Determine the (x, y) coordinate at the center of the cell enclosing the given text.  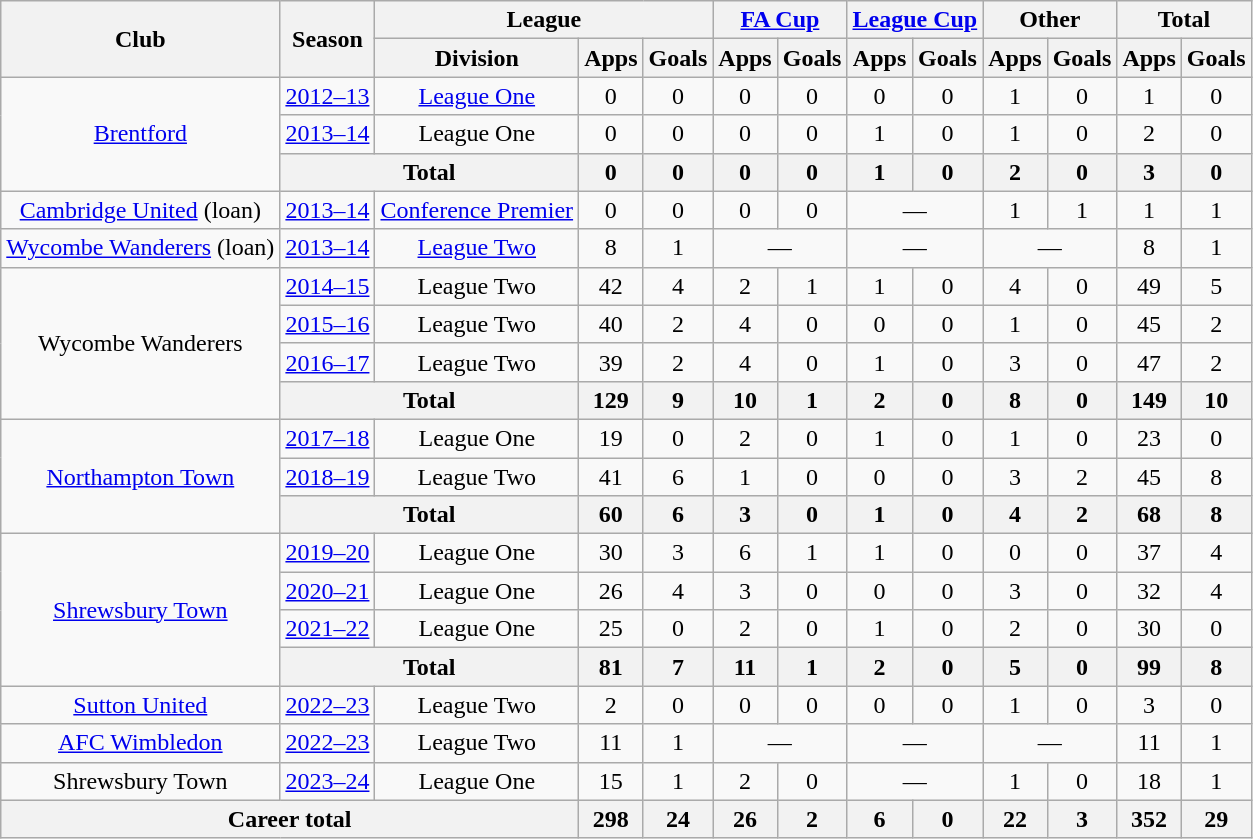
2017–18 (328, 438)
42 (611, 286)
19 (611, 438)
Wycombe Wanderers (140, 343)
352 (1149, 819)
Northampton Town (140, 476)
Wycombe Wanderers (loan) (140, 248)
Sutton United (140, 705)
37 (1149, 553)
99 (1149, 667)
FA Cup (780, 20)
298 (611, 819)
Career total (290, 819)
81 (611, 667)
Division (477, 58)
2016–17 (328, 362)
18 (1149, 781)
2018–19 (328, 477)
29 (1216, 819)
149 (1149, 400)
2015–16 (328, 324)
AFC Wimbledon (140, 743)
Conference Premier (477, 210)
60 (611, 515)
129 (611, 400)
24 (678, 819)
49 (1149, 286)
39 (611, 362)
Other (1050, 20)
Brentford (140, 134)
Club (140, 39)
2020–21 (328, 591)
41 (611, 477)
9 (678, 400)
25 (611, 629)
32 (1149, 591)
15 (611, 781)
Cambridge United (loan) (140, 210)
23 (1149, 438)
40 (611, 324)
22 (1015, 819)
68 (1149, 515)
2023–24 (328, 781)
2021–22 (328, 629)
47 (1149, 362)
2012–13 (328, 96)
League (544, 20)
2019–20 (328, 553)
Season (328, 39)
2014–15 (328, 286)
7 (678, 667)
League Cup (915, 20)
